Extract the [x, y] coordinate from the center of the cell holding the provided text.  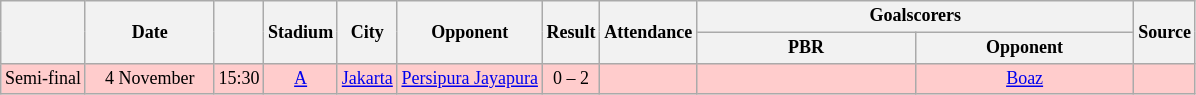
Persipura Jayapura [470, 78]
Date [150, 32]
Jakarta [367, 78]
Source [1164, 32]
Stadium [301, 32]
PBR [806, 48]
Boaz [1024, 78]
Result [571, 32]
4 November [150, 78]
Semi-final [44, 78]
15:30 [239, 78]
0 – 2 [571, 78]
City [367, 32]
Goalscorers [916, 16]
Attendance [648, 32]
A [301, 78]
